Capture the cell that displays the provided text and extract its [X, Y] central coordinate. 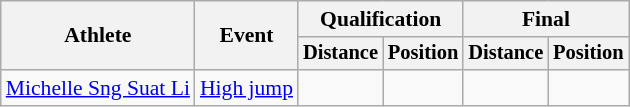
High jump [246, 88]
Michelle Sng Suat Li [98, 88]
Athlete [98, 36]
Final [546, 19]
Event [246, 36]
Qualification [380, 19]
